Return (X, Y) of the center of cell containing provided text 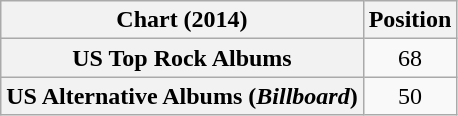
68 (410, 58)
US Alternative Albums (Billboard) (182, 96)
US Top Rock Albums (182, 58)
Position (410, 20)
Chart (2014) (182, 20)
50 (410, 96)
